Locate the cell with the specified text and output its [X, Y] center coordinate. 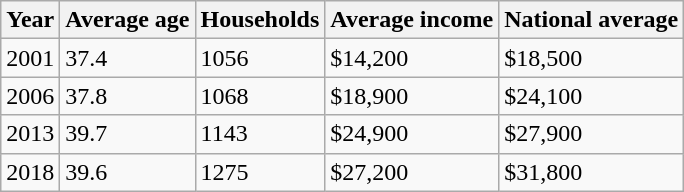
Year [30, 20]
Average age [128, 20]
$27,900 [592, 134]
39.7 [128, 134]
$14,200 [412, 58]
Households [260, 20]
2013 [30, 134]
2001 [30, 58]
2006 [30, 96]
39.6 [128, 172]
$24,100 [592, 96]
$18,900 [412, 96]
2018 [30, 172]
1143 [260, 134]
$31,800 [592, 172]
37.8 [128, 96]
$24,900 [412, 134]
1056 [260, 58]
$18,500 [592, 58]
National average [592, 20]
Average income [412, 20]
1068 [260, 96]
$27,200 [412, 172]
1275 [260, 172]
37.4 [128, 58]
